Identify which cell holds the provided text, then report its [X, Y] central coordinate. 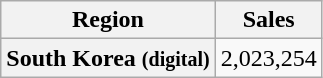
Region [108, 20]
2,023,254 [268, 58]
Sales [268, 20]
South Korea (digital) [108, 58]
